Extract the (X, Y) coordinate from the center of the cell holding the provided text.  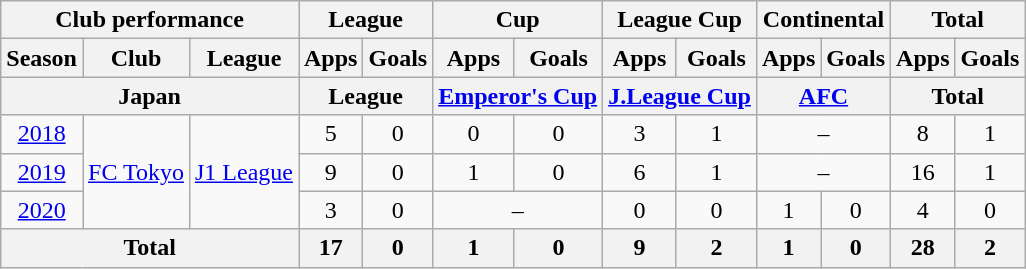
8 (923, 134)
Season (42, 58)
Club (136, 58)
2019 (42, 172)
2020 (42, 210)
J.League Cup (680, 96)
16 (923, 172)
Emperor's Cup (518, 96)
FC Tokyo (136, 172)
5 (330, 134)
League Cup (680, 20)
28 (923, 248)
J1 League (244, 172)
Club performance (150, 20)
AFC (823, 96)
2018 (42, 134)
4 (923, 210)
Cup (518, 20)
17 (330, 248)
Japan (150, 96)
6 (640, 172)
Continental (823, 20)
